Provide the [X, Y] coordinate of the cell's center where the given text is located.  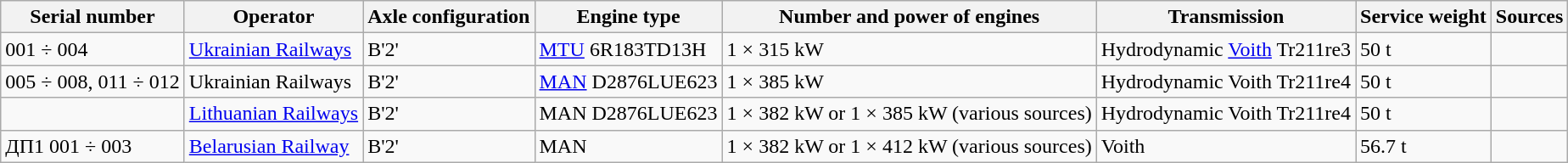
1 × 382 kW or 1 × 385 kW (various sources) [910, 114]
1 × 385 kW [910, 81]
Number and power of engines [910, 17]
Serial number [93, 17]
Belarusian Railway [273, 146]
005 ÷ 008, 011 ÷ 012 [93, 81]
MTU 6R183TD13H [628, 49]
Lithuanian Railways [273, 114]
Sources [1529, 17]
Transmission [1225, 17]
Operator [273, 17]
1 × 315 kW [910, 49]
Voith [1225, 146]
1 × 382 kW or 1 × 412 kW (various sources) [910, 146]
Axle configuration [449, 17]
56.7 t [1424, 146]
001 ÷ 004 [93, 49]
Hydrodynamic Voith Tr211re3 [1225, 49]
ДП1 001 ÷ 003 [93, 146]
Service weight [1424, 17]
MAN [628, 146]
Engine type [628, 17]
